Return (x, y) of the center of cell containing provided text 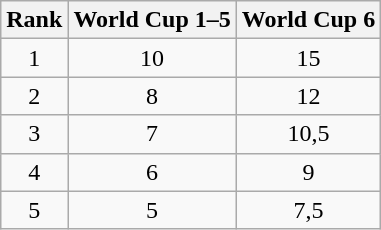
9 (308, 172)
Rank (34, 20)
10,5 (308, 134)
10 (152, 58)
World Cup 6 (308, 20)
15 (308, 58)
4 (34, 172)
12 (308, 96)
1 (34, 58)
8 (152, 96)
7 (152, 134)
6 (152, 172)
7,5 (308, 210)
World Cup 1–5 (152, 20)
3 (34, 134)
2 (34, 96)
